Provide the [X, Y] coordinate of the cell's center where the given text is located.  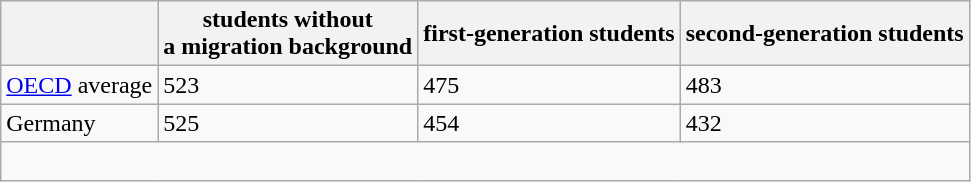
483 [824, 85]
second-generation students [824, 34]
454 [549, 123]
432 [824, 123]
first-generation students [549, 34]
students withouta migration background [288, 34]
523 [288, 85]
475 [549, 85]
OECD average [80, 85]
Germany [80, 123]
525 [288, 123]
